Return the (X, Y) coordinate for the center point of the cell that contains the specified text.  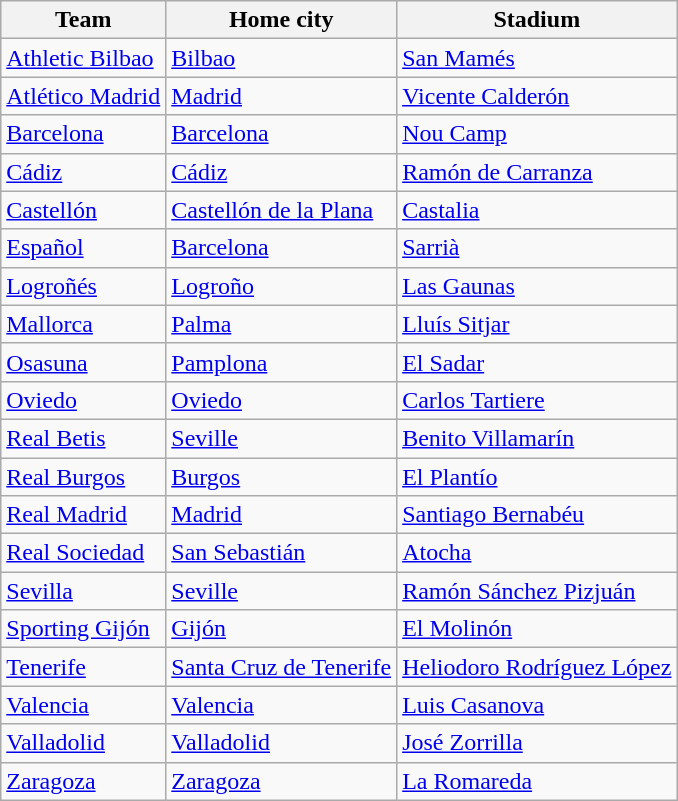
Atlético Madrid (84, 96)
Sevilla (84, 591)
Carlos Tartiere (537, 400)
Home city (282, 20)
Pamplona (282, 362)
El Sadar (537, 362)
Osasuna (84, 362)
San Sebastián (282, 553)
Logroñés (84, 286)
San Mamés (537, 58)
Luis Casanova (537, 705)
Palma (282, 324)
Heliodoro Rodríguez López (537, 667)
Santa Cruz de Tenerife (282, 667)
Lluís Sitjar (537, 324)
Sarrià (537, 248)
Tenerife (84, 667)
Real Betis (84, 438)
Stadium (537, 20)
Mallorca (84, 324)
El Molinón (537, 629)
Vicente Calderón (537, 96)
Ramón de Carranza (537, 172)
Gijón (282, 629)
Castellón de la Plana (282, 210)
Real Sociedad (84, 553)
Logroño (282, 286)
José Zorrilla (537, 743)
Castellón (84, 210)
Castalia (537, 210)
Burgos (282, 477)
Benito Villamarín (537, 438)
Atocha (537, 553)
El Plantío (537, 477)
Sporting Gijón (84, 629)
La Romareda (537, 781)
Athletic Bilbao (84, 58)
Español (84, 248)
Santiago Bernabéu (537, 515)
Nou Camp (537, 134)
Team (84, 20)
Ramón Sánchez Pizjuán (537, 591)
Las Gaunas (537, 286)
Bilbao (282, 58)
Real Madrid (84, 515)
Real Burgos (84, 477)
